Search for the cell housing the specified text and yield its (x, y) center coordinate. 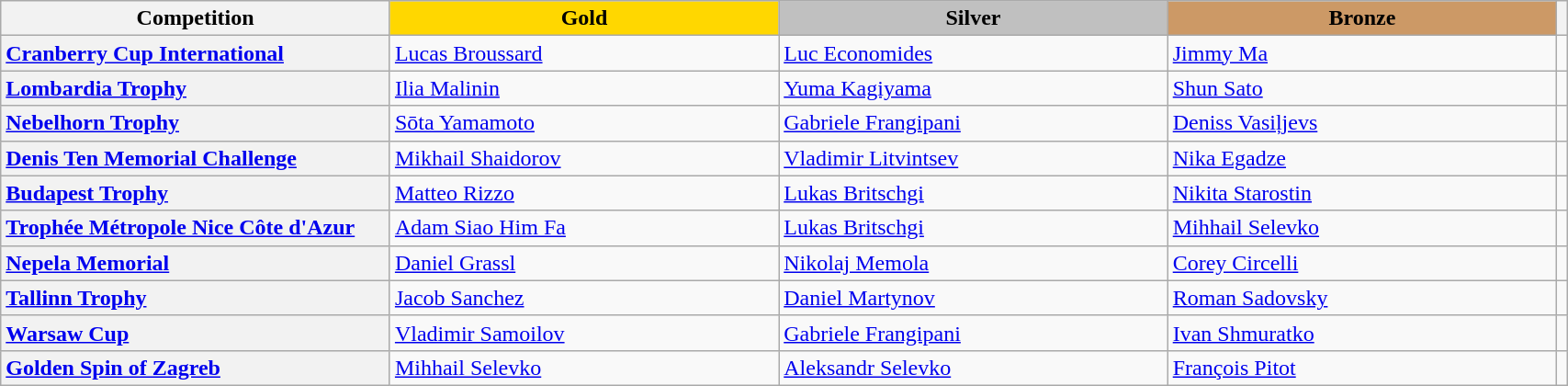
Daniel Martynov (974, 298)
Silver (974, 18)
Matteo Rizzo (584, 193)
Adam Siao Him Fa (584, 228)
Bronze (1361, 18)
François Pitot (1361, 368)
Luc Economides (974, 53)
Lucas Broussard (584, 53)
Corey Circelli (1361, 263)
Golden Spin of Zagreb (196, 368)
Lombardia Trophy (196, 88)
Aleksandr Selevko (974, 368)
Denis Ten Memorial Challenge (196, 158)
Nepela Memorial (196, 263)
Shun Sato (1361, 88)
Ivan Shmuratko (1361, 333)
Nebelhorn Trophy (196, 123)
Jacob Sanchez (584, 298)
Cranberry Cup International (196, 53)
Ilia Malinin (584, 88)
Mikhail Shaidorov (584, 158)
Tallinn Trophy (196, 298)
Yuma Kagiyama (974, 88)
Vladimir Samoilov (584, 333)
Warsaw Cup (196, 333)
Nikolaj Memola (974, 263)
Vladimir Litvintsev (974, 158)
Nika Egadze (1361, 158)
Nikita Starostin (1361, 193)
Competition (196, 18)
Budapest Trophy (196, 193)
Deniss Vasiļjevs (1361, 123)
Gold (584, 18)
Jimmy Ma (1361, 53)
Sōta Yamamoto (584, 123)
Trophée Métropole Nice Côte d'Azur (196, 228)
Daniel Grassl (584, 263)
Roman Sadovsky (1361, 298)
